Locate the cell with the specified text and output its (X, Y) center coordinate. 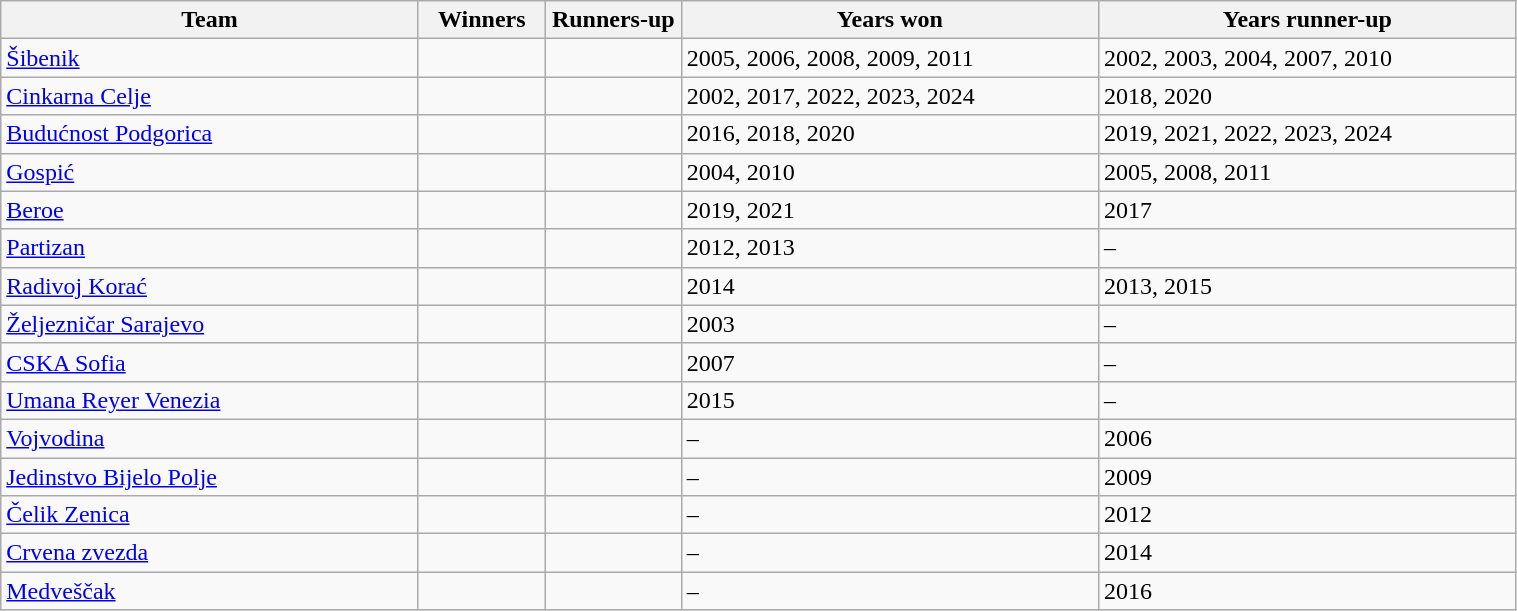
Years runner-up (1308, 20)
Vojvodina (210, 438)
2019, 2021 (890, 210)
2006 (1308, 438)
2007 (890, 362)
Years won (890, 20)
Beroe (210, 210)
Budućnost Podgorica (210, 134)
2015 (890, 400)
2002, 2003, 2004, 2007, 2010 (1308, 58)
2005, 2008, 2011 (1308, 172)
Umana Reyer Venezia (210, 400)
Jedinstvo Bijelo Polje (210, 477)
Radivoj Korać (210, 286)
2018, 2020 (1308, 96)
Team (210, 20)
2016 (1308, 591)
2003 (890, 324)
Runners-up (613, 20)
2005, 2006, 2008, 2009, 2011 (890, 58)
Partizan (210, 248)
2012, 2013 (890, 248)
Cinkarna Celje (210, 96)
Čelik Zenica (210, 515)
Medveščak (210, 591)
Šibenik (210, 58)
2004, 2010 (890, 172)
2019, 2021, 2022, 2023, 2024 (1308, 134)
Gospić (210, 172)
2013, 2015 (1308, 286)
Željezničar Sarajevo (210, 324)
2012 (1308, 515)
Crvena zvezda (210, 553)
2009 (1308, 477)
2017 (1308, 210)
CSKA Sofia (210, 362)
Winners (482, 20)
2016, 2018, 2020 (890, 134)
2002, 2017, 2022, 2023, 2024 (890, 96)
